Locate the cell with the specified text and output its [x, y] center coordinate. 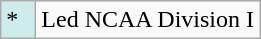
* [18, 20]
Led NCAA Division I [148, 20]
